Find where the given text appears and provide that cell's center as [X, Y] coordinate. 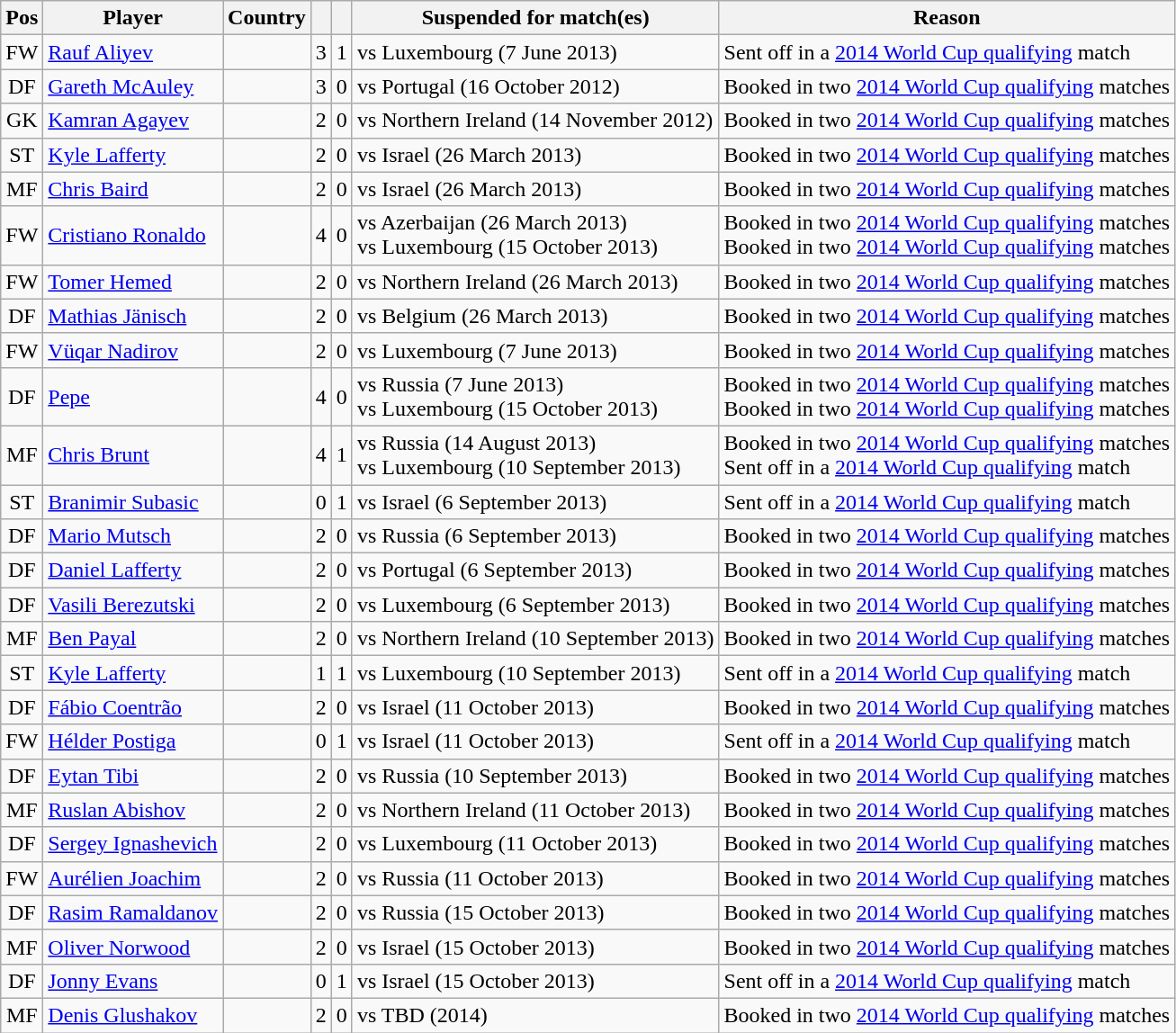
vs Luxembourg (6 September 2013) [535, 605]
vs Northern Ireland (10 September 2013) [535, 639]
Rauf Aliyev [133, 52]
Chris Brunt [133, 455]
vs Russia (11 October 2013) [535, 878]
vs Portugal (16 October 2012) [535, 86]
Pos [22, 18]
Kamran Agayev [133, 121]
Ruslan Abishov [133, 810]
Tomer Hemed [133, 282]
vs Russia (7 June 2013)vs Luxembourg (15 October 2013) [535, 396]
vs Azerbaijan (26 March 2013)vs Luxembourg (15 October 2013) [535, 236]
Fábio Coentrão [133, 707]
GK [22, 121]
Aurélien Joachim [133, 878]
vs Northern Ireland (14 November 2012) [535, 121]
vs Russia (14 August 2013)vs Luxembourg (10 September 2013) [535, 455]
Eytan Tibi [133, 776]
Pepe [133, 396]
vs Russia (10 September 2013) [535, 776]
vs Portugal (6 September 2013) [535, 570]
Suspended for match(es) [535, 18]
Vasili Berezutski [133, 605]
Reason [947, 18]
Branimir Subasic [133, 501]
Country [267, 18]
vs Belgium (26 March 2013) [535, 316]
vs Russia (6 September 2013) [535, 536]
vs TBD (2014) [535, 1015]
Jonny Evans [133, 981]
Booked in two 2014 World Cup qualifying matchesSent off in a 2014 World Cup qualifying match [947, 455]
vs Russia (15 October 2013) [535, 912]
Daniel Lafferty [133, 570]
Ben Payal [133, 639]
Mario Mutsch [133, 536]
Oliver Norwood [133, 947]
vs Luxembourg (10 September 2013) [535, 673]
Hélder Postiga [133, 741]
vs Israel (6 September 2013) [535, 501]
Chris Baird [133, 189]
Sergey Ignashevich [133, 844]
vs Luxembourg (11 October 2013) [535, 844]
Mathias Jänisch [133, 316]
Denis Glushakov [133, 1015]
vs Northern Ireland (11 October 2013) [535, 810]
vs Northern Ireland (26 March 2013) [535, 282]
Vüqar Nadirov [133, 350]
Gareth McAuley [133, 86]
Player [133, 18]
Cristiano Ronaldo [133, 236]
Rasim Ramaldanov [133, 912]
